Identify which cell holds the provided text, then report its [X, Y] central coordinate. 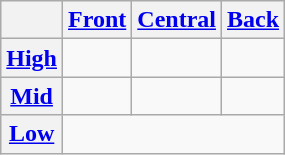
Central [177, 20]
Mid [32, 96]
Low [32, 134]
High [32, 58]
Back [254, 20]
Front [98, 20]
